Extract the [X, Y] coordinate from the center of the cell holding the provided text.  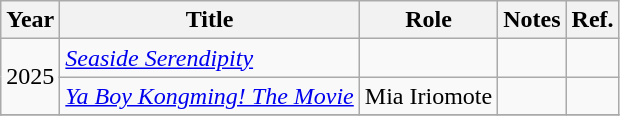
Mia Iriomote [428, 96]
Year [30, 20]
Ref. [592, 20]
2025 [30, 77]
Ya Boy Kongming! The Movie [210, 96]
Role [428, 20]
Notes [532, 20]
Seaside Serendipity [210, 58]
Title [210, 20]
